Return (X, Y) of the center of cell containing provided text 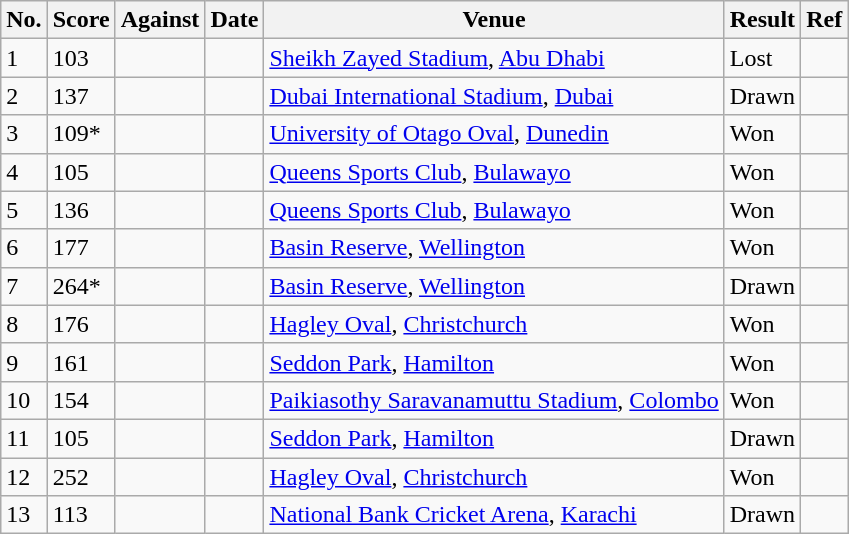
176 (81, 324)
113 (81, 515)
No. (24, 20)
Dubai International Stadium, Dubai (494, 96)
11 (24, 438)
Against (160, 20)
103 (81, 58)
Paikiasothy Saravanamuttu Stadium, Colombo (494, 400)
Lost (762, 58)
9 (24, 362)
Result (762, 20)
Score (81, 20)
University of Otago Oval, Dunedin (494, 134)
252 (81, 477)
10 (24, 400)
2 (24, 96)
7 (24, 286)
Ref (824, 20)
Sheikh Zayed Stadium, Abu Dhabi (494, 58)
National Bank Cricket Arena, Karachi (494, 515)
3 (24, 134)
154 (81, 400)
109* (81, 134)
6 (24, 248)
1 (24, 58)
4 (24, 172)
12 (24, 477)
8 (24, 324)
5 (24, 210)
264* (81, 286)
Date (234, 20)
161 (81, 362)
137 (81, 96)
136 (81, 210)
177 (81, 248)
Venue (494, 20)
13 (24, 515)
